Determine the [x, y] coordinate at the center of the cell enclosing the given text.  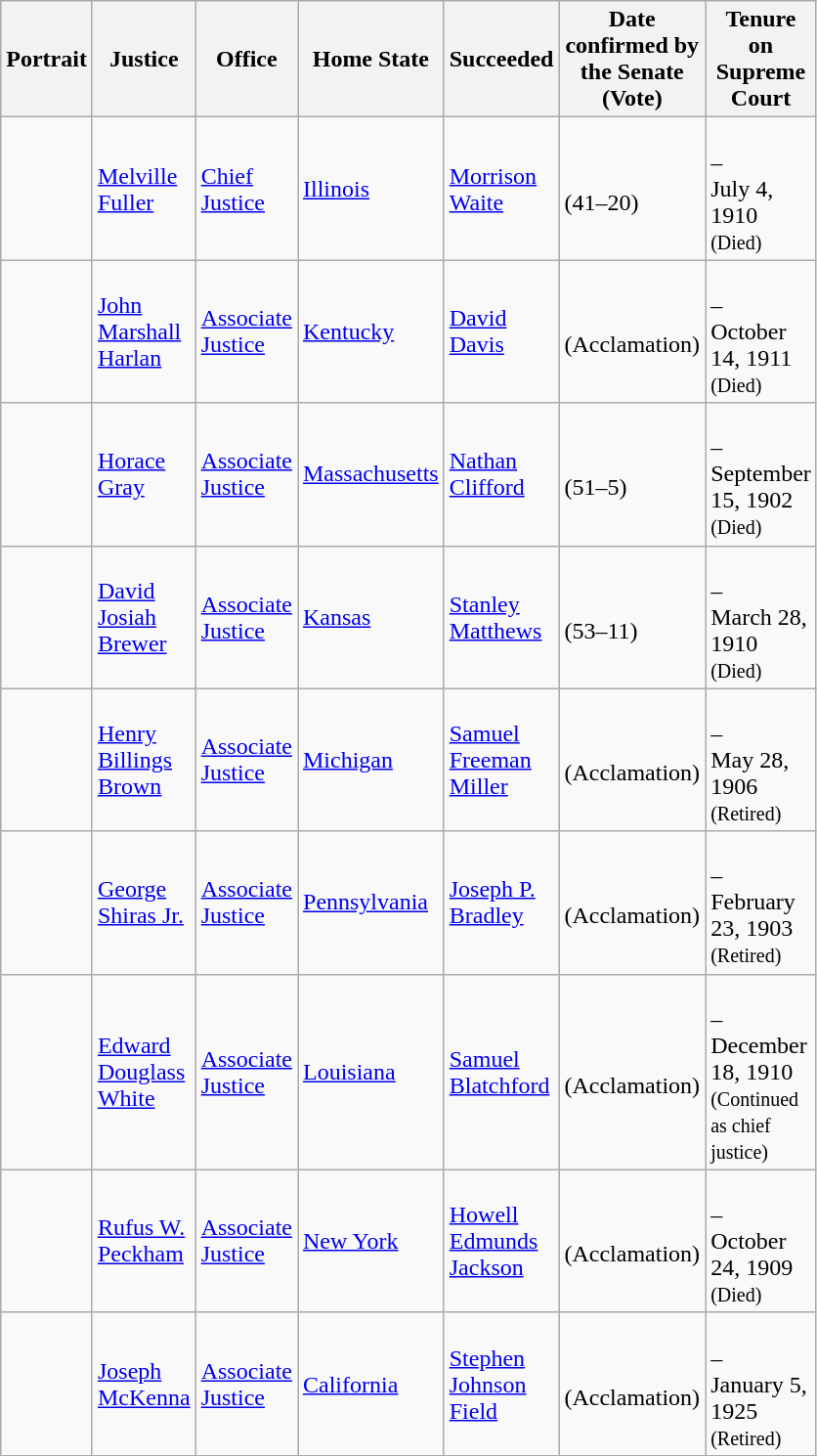
David Josiah Brewer [144, 617]
Kentucky [370, 331]
Stephen Johnson Field [501, 1384]
Massachusetts [370, 474]
Joseph McKenna [144, 1384]
–March 28, 1910(Died) [761, 617]
Justice [144, 59]
George Shiras Jr. [144, 903]
Stanley Matthews [501, 617]
California [370, 1384]
Rufus W. Peckham [144, 1241]
Horace Gray [144, 474]
–October 14, 1911(Died) [761, 331]
Chief Justice [246, 189]
John Marshall Harlan [144, 331]
–September 15, 1902(Died) [761, 474]
Louisiana [370, 1072]
Date confirmed by the Senate(Vote) [632, 59]
–October 24, 1909(Died) [761, 1241]
Home State [370, 59]
Office [246, 59]
Pennsylvania [370, 903]
Portrait [47, 59]
Joseph P. Bradley [501, 903]
Samuel Blatchford [501, 1072]
–July 4, 1910(Died) [761, 189]
Michigan [370, 760]
Morrison Waite [501, 189]
New York [370, 1241]
–May 28, 1906(Retired) [761, 760]
Illinois [370, 189]
–January 5, 1925(Retired) [761, 1384]
David Davis [501, 331]
Succeeded [501, 59]
Nathan Clifford [501, 474]
–December 18, 1910(Continued as chief justice) [761, 1072]
Edward Douglass White [144, 1072]
Howell Edmunds Jackson [501, 1241]
–February 23, 1903(Retired) [761, 903]
Henry Billings Brown [144, 760]
Samuel Freeman Miller [501, 760]
(51–5) [632, 474]
(41–20) [632, 189]
Melville Fuller [144, 189]
Kansas [370, 617]
Tenure on Supreme Court [761, 59]
(53–11) [632, 617]
